Output the [x, y] coordinate of the center of the cell containing the given text.  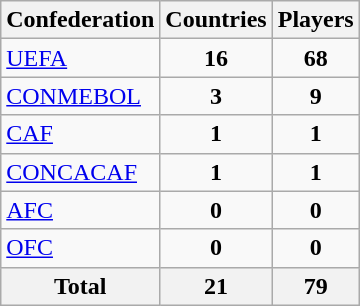
79 [316, 286]
OFC [80, 248]
3 [216, 96]
9 [316, 96]
UEFA [80, 58]
Confederation [80, 20]
16 [216, 58]
AFC [80, 210]
21 [216, 286]
CAF [80, 134]
Players [316, 20]
68 [316, 58]
CONMEBOL [80, 96]
CONCACAF [80, 172]
Countries [216, 20]
Total [80, 286]
